Locate the cell with the specified text and output its [X, Y] center coordinate. 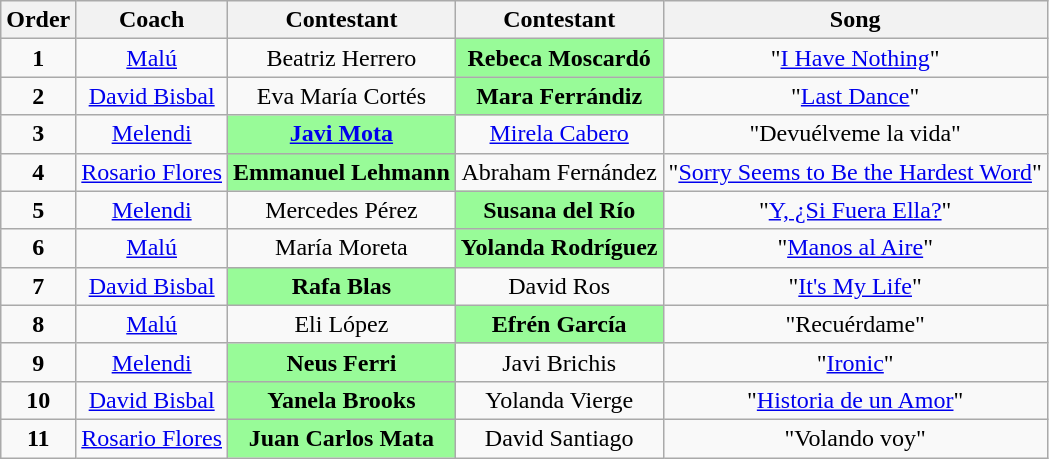
"I Have Nothing" [855, 58]
"Manos al Aire" [855, 248]
Juan Carlos Mata [342, 438]
Yolanda Rodríguez [559, 248]
Abraham Fernández [559, 172]
"Last Dance" [855, 96]
Susana del Río [559, 210]
"Ironic" [855, 362]
Eli López [342, 324]
"It's My Life" [855, 286]
4 [38, 172]
María Moreta [342, 248]
Javi Brichis [559, 362]
Yolanda Vierge [559, 400]
David Ros [559, 286]
Eva María Cortés [342, 96]
1 [38, 58]
9 [38, 362]
Javi Mota [342, 134]
"Volando voy" [855, 438]
Beatriz Herrero [342, 58]
7 [38, 286]
8 [38, 324]
3 [38, 134]
"Historia de un Amor" [855, 400]
5 [38, 210]
Mara Ferrándiz [559, 96]
"Recuérdame" [855, 324]
6 [38, 248]
Efrén García [559, 324]
Emmanuel Lehmann [342, 172]
"Y, ¿Si Fuera Ella?" [855, 210]
Rafa Blas [342, 286]
10 [38, 400]
11 [38, 438]
Mercedes Pérez [342, 210]
"Devuélveme la vida" [855, 134]
"Sorry Seems to Be the Hardest Word" [855, 172]
Rebeca Moscardó [559, 58]
Order [38, 20]
Song [855, 20]
David Santiago [559, 438]
Yanela Brooks [342, 400]
Coach [152, 20]
2 [38, 96]
Mirela Cabero [559, 134]
Neus Ferri [342, 362]
